Pinpoint the cell where the given text exists, returning its [x, y] midpoint coordinate. 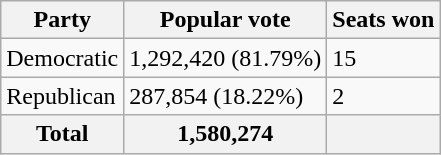
2 [384, 96]
Popular vote [226, 20]
Democratic [62, 58]
Republican [62, 96]
1,292,420 (81.79%) [226, 58]
1,580,274 [226, 134]
Total [62, 134]
Party [62, 20]
15 [384, 58]
Seats won [384, 20]
287,854 (18.22%) [226, 96]
